Return [x, y] of the center of cell containing provided text 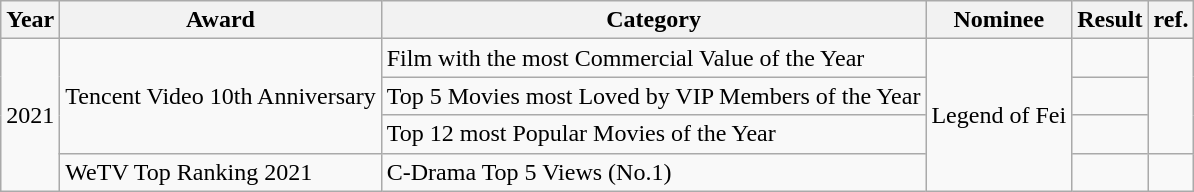
Result [1110, 20]
ref. [1171, 20]
Award [220, 20]
Top 5 Movies most Loved by VIP Members of the Year [654, 96]
Top 12 most Popular Movies of the Year [654, 134]
2021 [30, 115]
C-Drama Top 5 Views (No.1) [654, 172]
Tencent Video 10th Anniversary [220, 96]
Year [30, 20]
Category [654, 20]
Legend of Fei [999, 115]
Film with the most Commercial Value of the Year [654, 58]
WeTV Top Ranking 2021 [220, 172]
Nominee [999, 20]
